Provide the (X, Y) coordinate of the cell's center where the given text is located.  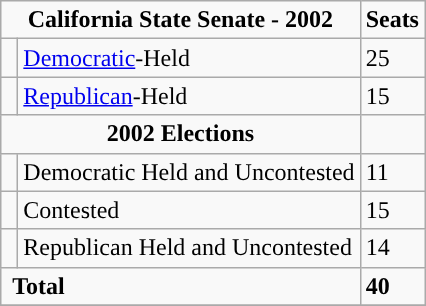
11 (392, 172)
40 (392, 286)
Total (180, 286)
14 (392, 248)
Republican Held and Uncontested (189, 248)
Democratic-Held (189, 58)
2002 Elections (180, 134)
Republican-Held (189, 96)
25 (392, 58)
Democratic Held and Uncontested (189, 172)
Seats (392, 20)
California State Senate - 2002 (180, 20)
Contested (189, 210)
